From the cell containing the given text, extract its center point as (x, y) coordinate. 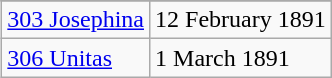
303 Josephina (76, 20)
12 February 1891 (241, 20)
1 March 1891 (241, 58)
306 Unitas (76, 58)
